Locate the cell with the specified text and output its (X, Y) center coordinate. 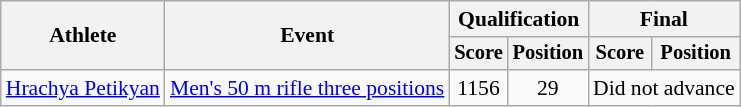
Men's 50 m rifle three positions (307, 88)
Qualification (518, 19)
Did not advance (664, 88)
29 (548, 88)
Final (664, 19)
Hrachya Petikyan (83, 88)
Event (307, 36)
Athlete (83, 36)
1156 (478, 88)
